Find where the given text appears and provide that cell's center as [X, Y] coordinate. 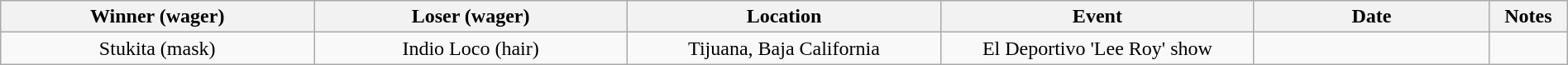
Indio Loco (hair) [471, 48]
Event [1097, 17]
Location [784, 17]
Loser (wager) [471, 17]
Winner (wager) [157, 17]
Tijuana, Baja California [784, 48]
El Deportivo 'Lee Roy' show [1097, 48]
Stukita (mask) [157, 48]
Notes [1528, 17]
Date [1371, 17]
